Find where the given text appears and provide that cell's center as [X, Y] coordinate. 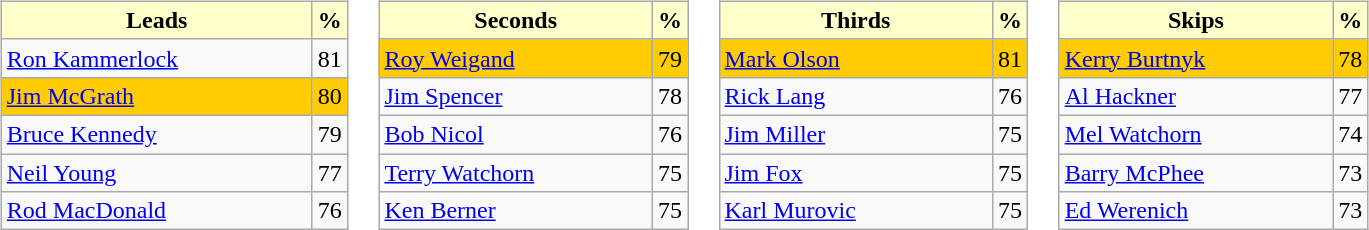
Jim Fox [856, 173]
Mark Olson [856, 58]
Seconds [516, 20]
Ron Kammerlock [156, 58]
Jim Spencer [516, 96]
Thirds [856, 20]
Skips [1196, 20]
Rod MacDonald [156, 211]
Terry Watchorn [516, 173]
Ken Berner [516, 211]
Karl Murovic [856, 211]
Kerry Burtnyk [1196, 58]
Barry McPhee [1196, 173]
Jim Miller [856, 134]
Bruce Kennedy [156, 134]
Al Hackner [1196, 96]
Mel Watchorn [1196, 134]
Jim McGrath [156, 96]
Rick Lang [856, 96]
Leads [156, 20]
Ed Werenich [1196, 211]
Neil Young [156, 173]
Roy Weigand [516, 58]
74 [1350, 134]
Bob Nicol [516, 134]
80 [330, 96]
